Output the (X, Y) coordinate of the center of the cell containing the given text.  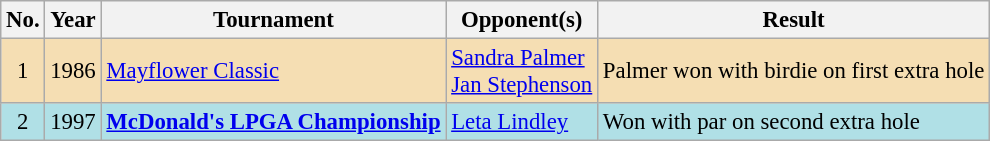
1 (23, 72)
Opponent(s) (522, 20)
Mayflower Classic (274, 72)
Tournament (274, 20)
Sandra Palmer Jan Stephenson (522, 72)
1986 (73, 72)
Result (794, 20)
Leta Lindley (522, 122)
No. (23, 20)
1997 (73, 122)
Won with par on second extra hole (794, 122)
Year (73, 20)
McDonald's LPGA Championship (274, 122)
Palmer won with birdie on first extra hole (794, 72)
2 (23, 122)
